Search for the cell housing the specified text and yield its [X, Y] center coordinate. 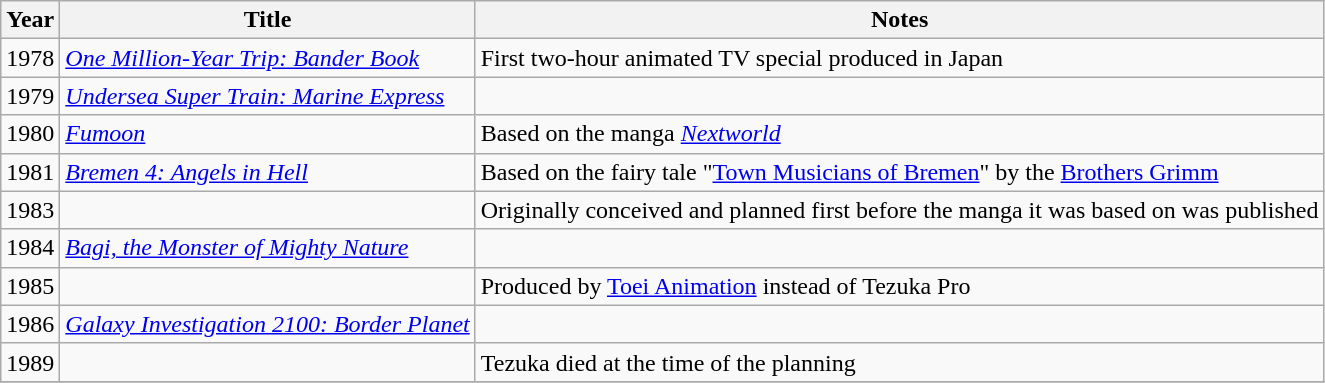
1985 [30, 286]
1984 [30, 248]
Bremen 4: Angels in Hell [268, 172]
Produced by Toei Animation instead of Tezuka Pro [900, 286]
1983 [30, 210]
One Million-Year Trip: Bander Book [268, 58]
Fumoon [268, 134]
1989 [30, 362]
Year [30, 20]
1980 [30, 134]
1979 [30, 96]
Galaxy Investigation 2100: Border Planet [268, 324]
1986 [30, 324]
Undersea Super Train: Marine Express [268, 96]
Based on the manga Nextworld [900, 134]
1978 [30, 58]
Title [268, 20]
Originally conceived and planned first before the manga it was based on was published [900, 210]
Bagi, the Monster of Mighty Nature [268, 248]
1981 [30, 172]
Based on the fairy tale "Town Musicians of Bremen" by the Brothers Grimm [900, 172]
Notes [900, 20]
First two-hour animated TV special produced in Japan [900, 58]
Tezuka died at the time of the planning [900, 362]
